Detect which cell encompasses the target text, then output its [x, y] center coordinate. 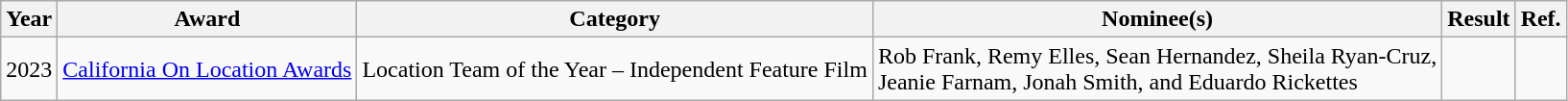
Location Team of the Year – Independent Feature Film [614, 69]
Ref. [1541, 19]
Nominee(s) [1157, 19]
2023 [29, 69]
California On Location Awards [207, 69]
Rob Frank, Remy Elles, Sean Hernandez, Sheila Ryan-Cruz, Jeanie Farnam, Jonah Smith, and Eduardo Rickettes [1157, 69]
Category [614, 19]
Year [29, 19]
Award [207, 19]
Result [1479, 19]
